Provide the (x, y) coordinate of the cell's center where the given text is located.  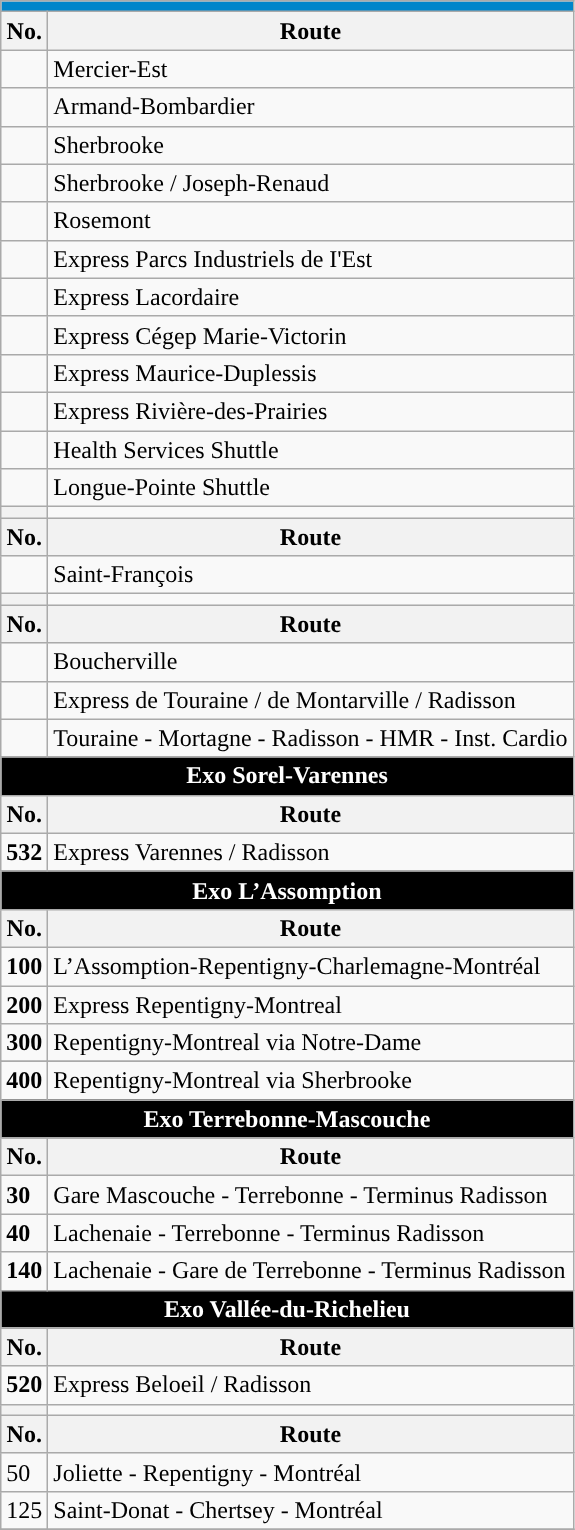
300 (24, 1043)
Gare Mascouche - Terrebonne - Terminus Radisson (310, 1195)
Exo Vallée-du-Richelieu (287, 1309)
Repentigny-Montreal via Sherbrooke (310, 1081)
Joliette - Repentigny - Montréal (310, 1472)
Exo L’Assomption (287, 890)
Express Parcs Industriels de I'Est (310, 259)
Express de Touraine / de Montarville / Radisson (310, 700)
125 (24, 1510)
Lachenaie - Gare de Terrebonne - Terminus Radisson (310, 1271)
Lachenaie - Terrebonne - Terminus Radisson (310, 1233)
L’Assomption-Repentigny-Charlemagne-Montréal (310, 966)
Rosemont (310, 221)
Exo Terrebonne-Mascouche (287, 1119)
30 (24, 1195)
Touraine - Mortagne - Radisson - HMR - Inst. Cardio (310, 738)
Express Varennes / Radisson (310, 852)
100 (24, 966)
Express Repentigny-Montreal (310, 1005)
140 (24, 1271)
Express Beloeil / Radisson (310, 1385)
Mercier-Est (310, 69)
Saint-François (310, 575)
Saint-Donat - Chertsey - Montréal (310, 1510)
Express Cégep Marie-Victorin (310, 335)
Armand-Bombardier (310, 107)
40 (24, 1233)
532 (24, 852)
Sherbrooke / Joseph-Renaud (310, 183)
Longue-Pointe Shuttle (310, 488)
Express Maurice-Duplessis (310, 373)
Sherbrooke (310, 145)
50 (24, 1472)
Exo Sorel-Varennes (287, 776)
400 (24, 1081)
Express Lacordaire (310, 297)
Express Rivière-des-Prairies (310, 411)
200 (24, 1005)
Health Services Shuttle (310, 449)
Boucherville (310, 662)
520 (24, 1385)
Repentigny-Montreal via Notre-Dame (310, 1043)
